Determine the [x, y] coordinate at the center of the cell enclosing the given text.  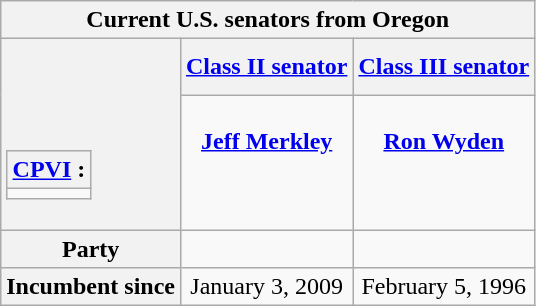
Jeff Merkley [266, 162]
Current U.S. senators from Oregon [268, 20]
Class II senator [266, 67]
Incumbent since [91, 287]
January 3, 2009 [266, 287]
Class III senator [444, 67]
February 5, 1996 [444, 287]
Party [91, 249]
Ron Wyden [444, 162]
